Extract the [X, Y] coordinate from the center of the cell holding the provided text.  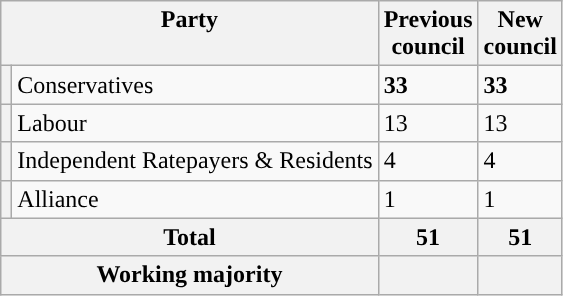
Working majority [190, 275]
New council [520, 34]
Independent Ratepayers & Residents [195, 161]
Party [190, 34]
Alliance [195, 199]
Conservatives [195, 85]
Labour [195, 123]
Total [190, 237]
Previous council [428, 34]
